Provide the (x, y) coordinate of the cell's center where the given text is located.  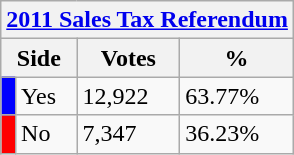
Yes (46, 96)
63.77% (237, 96)
12,922 (128, 96)
36.23% (237, 134)
No (46, 134)
2011 Sales Tax Referendum (148, 20)
% (237, 58)
Side (39, 58)
7,347 (128, 134)
Votes (128, 58)
